Return [x, y] of the center of cell containing provided text 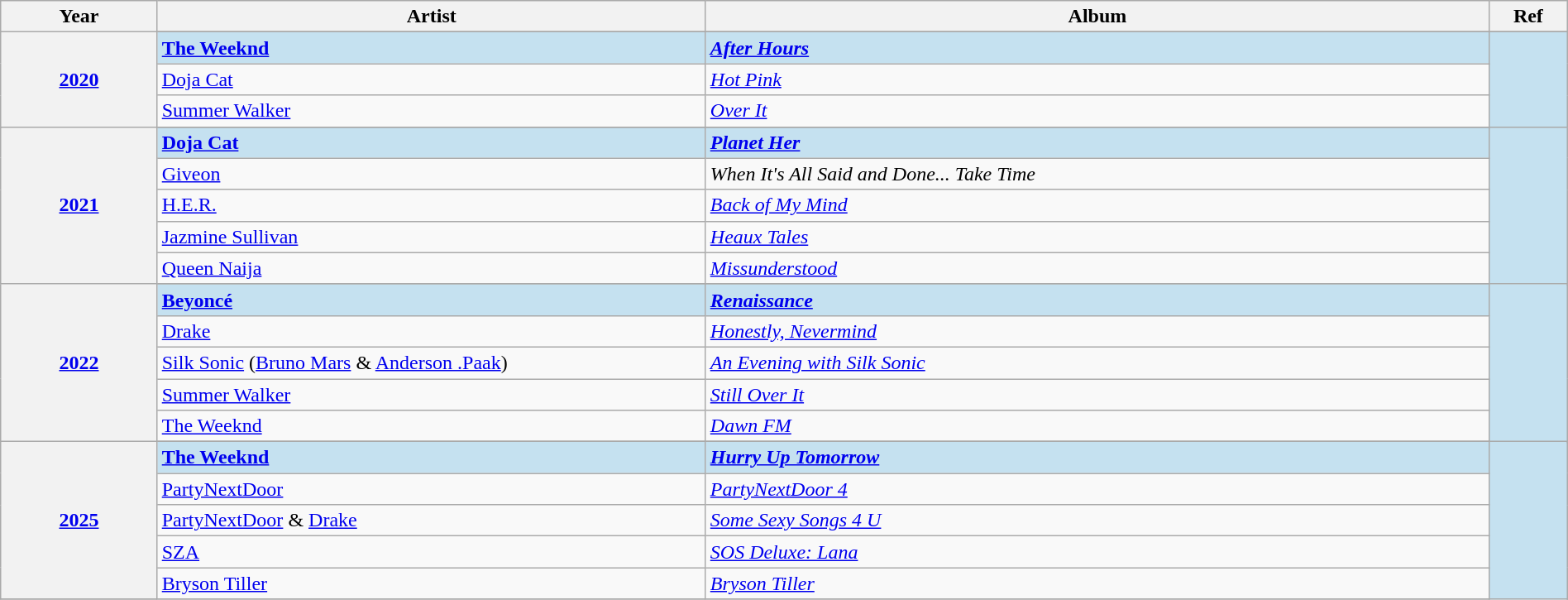
Silk Sonic (Bruno Mars & Anderson .Paak) [432, 362]
Hot Pink [1097, 79]
Hurry Up Tomorrow [1097, 458]
Back of My Mind [1097, 205]
Giveon [432, 174]
SOS Deluxe: Lana [1097, 552]
2025 [79, 521]
After Hours [1097, 48]
Beyoncé [432, 300]
Ref [1528, 17]
2022 [79, 362]
Jazmine Sullivan [432, 237]
Queen Naija [432, 268]
Dawn FM [1097, 426]
When It's All Said and Done... Take Time [1097, 174]
2020 [79, 79]
An Evening with Silk Sonic [1097, 362]
Album [1097, 17]
Some Sexy Songs 4 U [1097, 521]
Heaux Tales [1097, 237]
Planet Her [1097, 142]
PartyNextDoor & Drake [432, 521]
H.E.R. [432, 205]
Honestly, Nevermind [1097, 331]
SZA [432, 552]
Artist [432, 17]
PartyNextDoor [432, 489]
PartyNextDoor 4 [1097, 489]
Drake [432, 331]
2021 [79, 205]
Renaissance [1097, 300]
Over It [1097, 111]
Still Over It [1097, 395]
Missunderstood [1097, 268]
Year [79, 17]
